Provide the (x, y) coordinate of the cell's center where the given text is located.  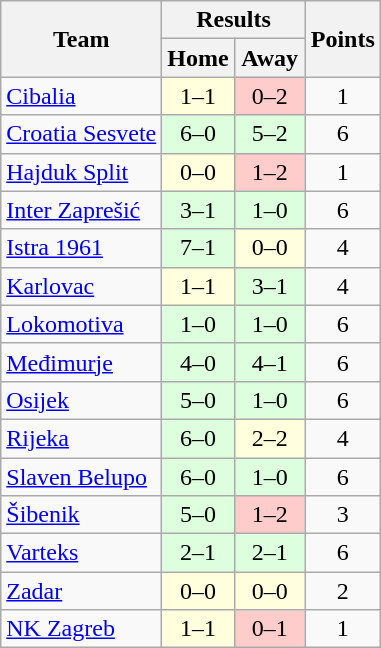
Hajduk Split (82, 172)
Cibalia (82, 96)
0–1 (270, 629)
NK Zagreb (82, 629)
Istra 1961 (82, 248)
Points (342, 39)
2 (342, 591)
2–2 (270, 438)
7–1 (198, 248)
5–2 (270, 134)
Varteks (82, 553)
Zadar (82, 591)
Inter Zaprešić (82, 210)
Away (270, 58)
Lokomotiva (82, 324)
Međimurje (82, 362)
Slaven Belupo (82, 477)
0–2 (270, 96)
Osijek (82, 400)
Šibenik (82, 515)
Home (198, 58)
Croatia Sesvete (82, 134)
3 (342, 515)
4–0 (198, 362)
Karlovac (82, 286)
4–1 (270, 362)
Rijeka (82, 438)
Team (82, 39)
Results (234, 20)
